For the text-containing cell, return its midpoint in [x, y] coordinate format. 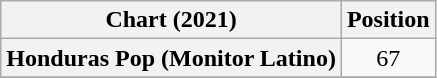
Position [388, 20]
Honduras Pop (Monitor Latino) [172, 58]
Chart (2021) [172, 20]
67 [388, 58]
